Identify which cell holds the provided text, then report its (x, y) central coordinate. 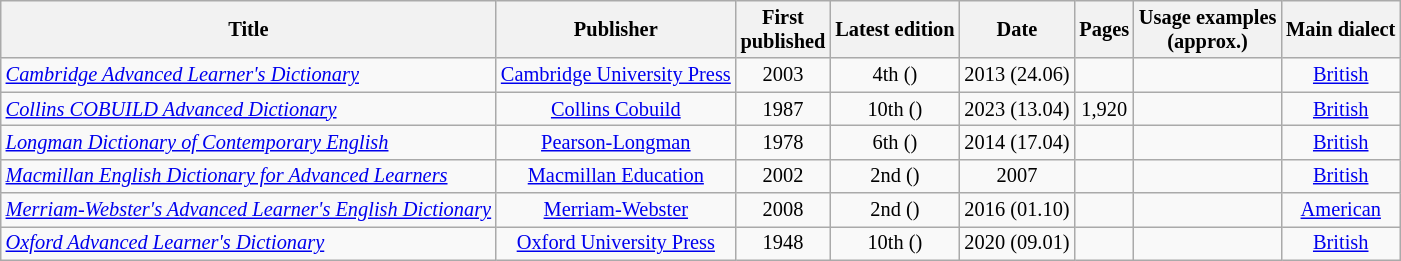
2013 (24.06) (1016, 75)
1,920 (1104, 109)
Longman Dictionary of Contemporary English (248, 142)
Latest edition (894, 29)
2014 (17.04) (1016, 142)
1978 (784, 142)
Firstpublished (784, 29)
Cambridge Advanced Learner's Dictionary (248, 75)
Pages (1104, 29)
Merriam-Webster (616, 210)
Main dialect (1340, 29)
Oxford University Press (616, 243)
2016 (01.10) (1016, 210)
American (1340, 210)
2020 (09.01) (1016, 243)
Macmillan Education (616, 176)
1987 (784, 109)
Collins COBUILD Advanced Dictionary (248, 109)
6th () (894, 142)
Collins Cobuild (616, 109)
Cambridge University Press (616, 75)
Title (248, 29)
Pearson-Longman (616, 142)
2007 (1016, 176)
2008 (784, 210)
Oxford Advanced Learner's Dictionary (248, 243)
1948 (784, 243)
Merriam-Webster's Advanced Learner's English Dictionary (248, 210)
2023 (13.04) (1016, 109)
Date (1016, 29)
Usage examples(approx.) (1208, 29)
Publisher (616, 29)
4th () (894, 75)
2002 (784, 176)
2003 (784, 75)
Macmillan English Dictionary for Advanced Learners (248, 176)
